Provide the [x, y] coordinate of the cell's center where the given text is located.  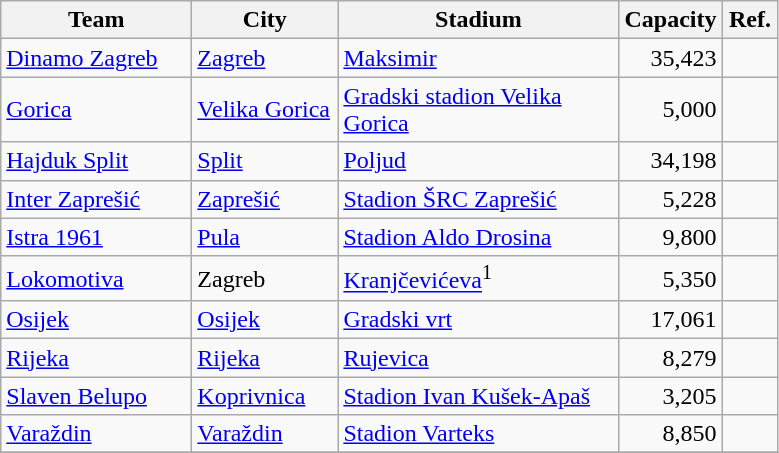
34,198 [670, 161]
9,800 [670, 237]
Kranjčevićeva1 [478, 278]
5,228 [670, 199]
Rujevica [478, 358]
City [265, 20]
8,279 [670, 358]
Lokomotiva [96, 278]
Stadion Varteks [478, 434]
Team [96, 20]
Split [265, 161]
Koprivnica [265, 396]
Ref. [750, 20]
Stadion ŠRC Zaprešić [478, 199]
Dinamo Zagreb [96, 58]
Gorica [96, 110]
Stadion Ivan Kušek-Apaš [478, 396]
3,205 [670, 396]
Poljud [478, 161]
Pula [265, 237]
Maksimir [478, 58]
Hajduk Split [96, 161]
Inter Zaprešić [96, 199]
Slaven Belupo [96, 396]
Stadion Aldo Drosina [478, 237]
35,423 [670, 58]
5,350 [670, 278]
Capacity [670, 20]
Istra 1961 [96, 237]
Stadium [478, 20]
Zaprešić [265, 199]
Gradski vrt [478, 320]
Velika Gorica [265, 110]
Gradski stadion Velika Gorica [478, 110]
8,850 [670, 434]
17,061 [670, 320]
5,000 [670, 110]
